From the cell containing the given text, extract its center point as (X, Y) coordinate. 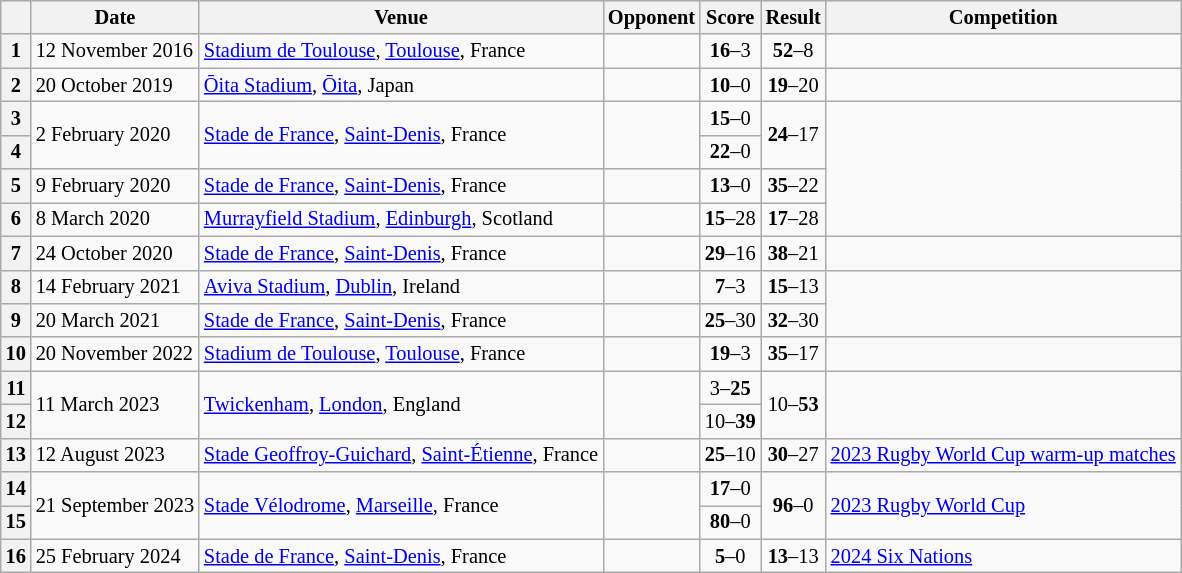
15–13 (794, 287)
24 October 2020 (115, 253)
1 (16, 51)
13 (16, 455)
14 (16, 489)
Venue (401, 17)
20 October 2019 (115, 85)
2024 Six Nations (1004, 556)
Twickenham, London, England (401, 404)
4 (16, 152)
2023 Rugby World Cup (1004, 506)
29–16 (730, 253)
15–28 (730, 219)
25 February 2024 (115, 556)
8 March 2020 (115, 219)
5 (16, 186)
16 (16, 556)
25–10 (730, 455)
Stade Vélodrome, Marseille, France (401, 506)
10 (16, 354)
Stade Geoffroy-Guichard, Saint-Étienne, France (401, 455)
35–17 (794, 354)
12 November 2016 (115, 51)
96–0 (794, 506)
6 (16, 219)
Competition (1004, 17)
Aviva Stadium, Dublin, Ireland (401, 287)
Score (730, 17)
Result (794, 17)
12 (16, 421)
Murrayfield Stadium, Edinburgh, Scotland (401, 219)
9 February 2020 (115, 186)
17–0 (730, 489)
24–17 (794, 134)
17–28 (794, 219)
12 August 2023 (115, 455)
14 February 2021 (115, 287)
15 (16, 522)
Ōita Stadium, Ōita, Japan (401, 85)
8 (16, 287)
32–30 (794, 320)
3 (16, 118)
Opponent (652, 17)
5–0 (730, 556)
9 (16, 320)
7–3 (730, 287)
11 (16, 388)
25–30 (730, 320)
10–53 (794, 404)
20 March 2021 (115, 320)
15–0 (730, 118)
2 February 2020 (115, 134)
35–22 (794, 186)
2023 Rugby World Cup warm-up matches (1004, 455)
38–21 (794, 253)
22–0 (730, 152)
21 September 2023 (115, 506)
Date (115, 17)
19–20 (794, 85)
10–39 (730, 421)
2 (16, 85)
16–3 (730, 51)
20 November 2022 (115, 354)
7 (16, 253)
52–8 (794, 51)
19–3 (730, 354)
10–0 (730, 85)
13–0 (730, 186)
11 March 2023 (115, 404)
80–0 (730, 522)
3–25 (730, 388)
13–13 (794, 556)
30–27 (794, 455)
